Output the [X, Y] coordinate of the center of the cell containing the given text.  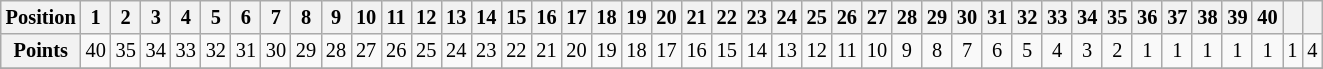
38 [1207, 17]
Position [41, 17]
Points [41, 51]
39 [1237, 17]
36 [1147, 17]
37 [1177, 17]
